Return (X, Y) of the center of cell containing provided text 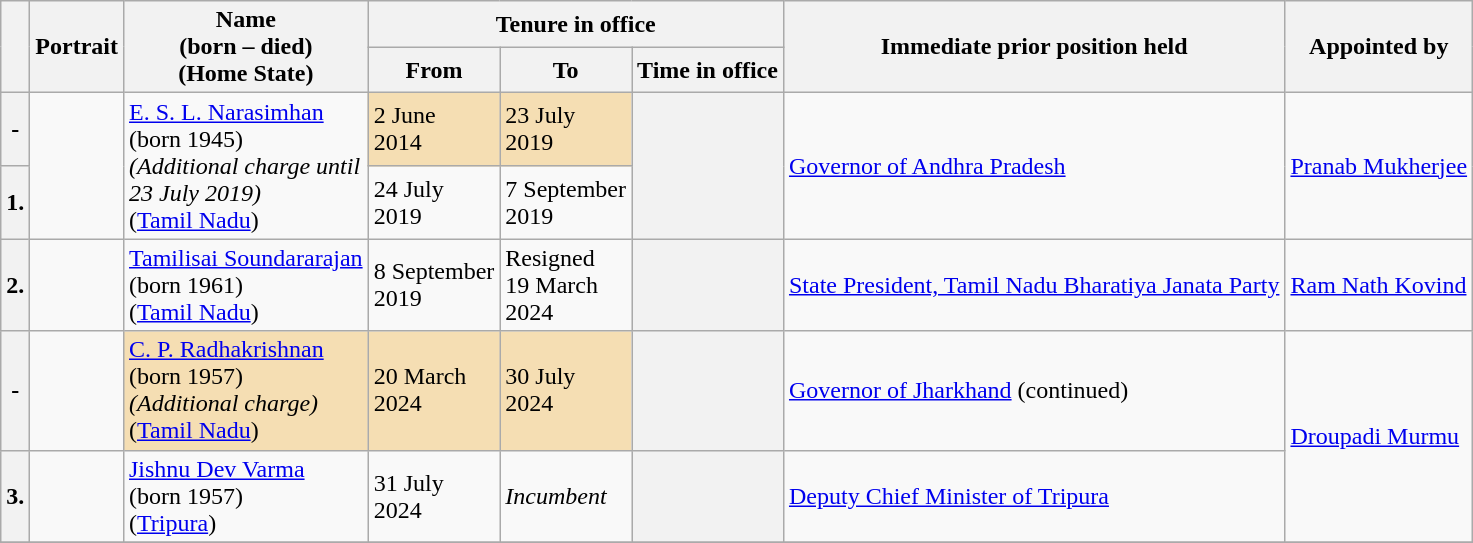
23 July2019 (566, 130)
Name(born – died)(Home State) (246, 47)
Pranab Mukherjee (1379, 166)
Immediate prior position held (1034, 47)
Deputy Chief Minister of Tripura (1034, 496)
Tamilisai Soundararajan(born 1961)(Tamil Nadu) (246, 285)
E. S. L. Narasimhan(born 1945)(Additional charge until23 July 2019) (Tamil Nadu) (246, 166)
8 September2019 (434, 285)
State President, Tamil Nadu Bharatiya Janata Party (1034, 285)
Governor of Andhra Pradesh (1034, 166)
Ram Nath Kovind (1379, 285)
24 July2019 (434, 202)
Incumbent (566, 496)
Tenure in office (576, 24)
2. (16, 285)
Resigned19 March2024 (566, 285)
1. (16, 202)
3. (16, 496)
31 July2024 (434, 496)
Time in office (708, 70)
From (434, 70)
Portrait (77, 47)
Governor of Jharkhand (continued) (1034, 390)
C. P. Radhakrishnan(born 1957)(Additional charge)(Tamil Nadu) (246, 390)
Appointed by (1379, 47)
2 June2014 (434, 130)
To (566, 70)
30 July2024 (566, 390)
20 March2024 (434, 390)
7 September2019 (566, 202)
Jishnu Dev Varma(born 1957)(Tripura) (246, 496)
Droupadi Murmu (1379, 436)
